Return [x, y] of the center of cell containing provided text 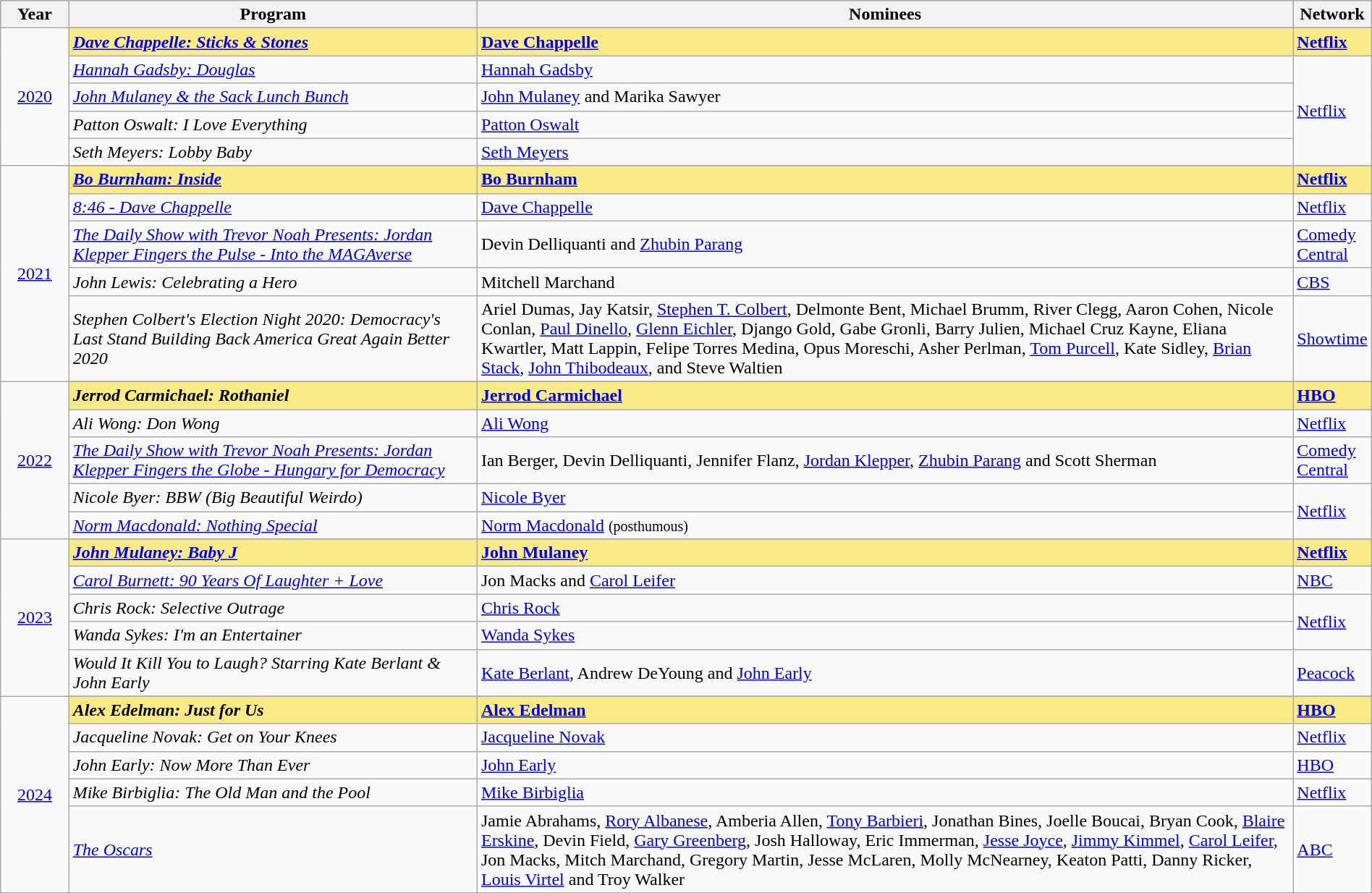
Nicole Byer: BBW (Big Beautiful Weirdo) [273, 498]
Jerrod Carmichael [884, 395]
Would It Kill You to Laugh? Starring Kate Berlant & John Early [273, 673]
2024 [35, 795]
Mitchell Marchand [884, 282]
ABC [1332, 850]
Nicole Byer [884, 498]
John Early [884, 765]
Alex Edelman [884, 710]
Norm Macdonald (posthumous) [884, 525]
John Mulaney [884, 553]
Showtime [1332, 339]
Kate Berlant, Andrew DeYoung and John Early [884, 673]
Network [1332, 14]
Wanda Sykes [884, 635]
Ali Wong [884, 423]
Peacock [1332, 673]
Bo Burnham [884, 179]
Ali Wong: Don Wong [273, 423]
The Daily Show with Trevor Noah Presents: Jordan Klepper Fingers the Pulse - Into the MAGAverse [273, 245]
2022 [35, 460]
NBC [1332, 580]
Ian Berger, Devin Delliquanti, Jennifer Flanz, Jordan Klepper, Zhubin Parang and Scott Sherman [884, 460]
Hannah Gadsby [884, 69]
Dave Chappelle: Sticks & Stones [273, 42]
Jacqueline Novak: Get on Your Knees [273, 737]
CBS [1332, 282]
Wanda Sykes: I'm an Entertainer [273, 635]
John Lewis: Celebrating a Hero [273, 282]
The Oscars [273, 850]
Nominees [884, 14]
Devin Delliquanti and Zhubin Parang [884, 245]
Bo Burnham: Inside [273, 179]
Chris Rock: Selective Outrage [273, 608]
Seth Meyers: Lobby Baby [273, 152]
2023 [35, 618]
Alex Edelman: Just for Us [273, 710]
2021 [35, 274]
Jacqueline Novak [884, 737]
John Early: Now More Than Ever [273, 765]
John Mulaney: Baby J [273, 553]
Chris Rock [884, 608]
2020 [35, 97]
Program [273, 14]
Patton Oswalt [884, 124]
8:46 - Dave Chappelle [273, 207]
Jon Macks and Carol Leifer [884, 580]
The Daily Show with Trevor Noah Presents: Jordan Klepper Fingers the Globe - Hungary for Democracy [273, 460]
Norm Macdonald: Nothing Special [273, 525]
Mike Birbiglia [884, 792]
Jerrod Carmichael: Rothaniel [273, 395]
Year [35, 14]
Carol Burnett: 90 Years Of Laughter + Love [273, 580]
Hannah Gadsby: Douglas [273, 69]
Stephen Colbert's Election Night 2020: Democracy's Last Stand Building Back America Great Again Better 2020 [273, 339]
Seth Meyers [884, 152]
John Mulaney & the Sack Lunch Bunch [273, 97]
Mike Birbiglia: The Old Man and the Pool [273, 792]
Patton Oswalt: I Love Everything [273, 124]
John Mulaney and Marika Sawyer [884, 97]
